From the cell containing the given text, extract its center point as [x, y] coordinate. 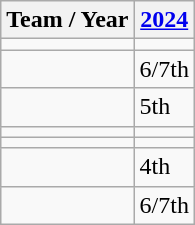
4th [164, 167]
2024 [164, 20]
Team / Year [68, 20]
5th [164, 107]
